Provide the (X, Y) coordinate of the cell's center where the given text is located.  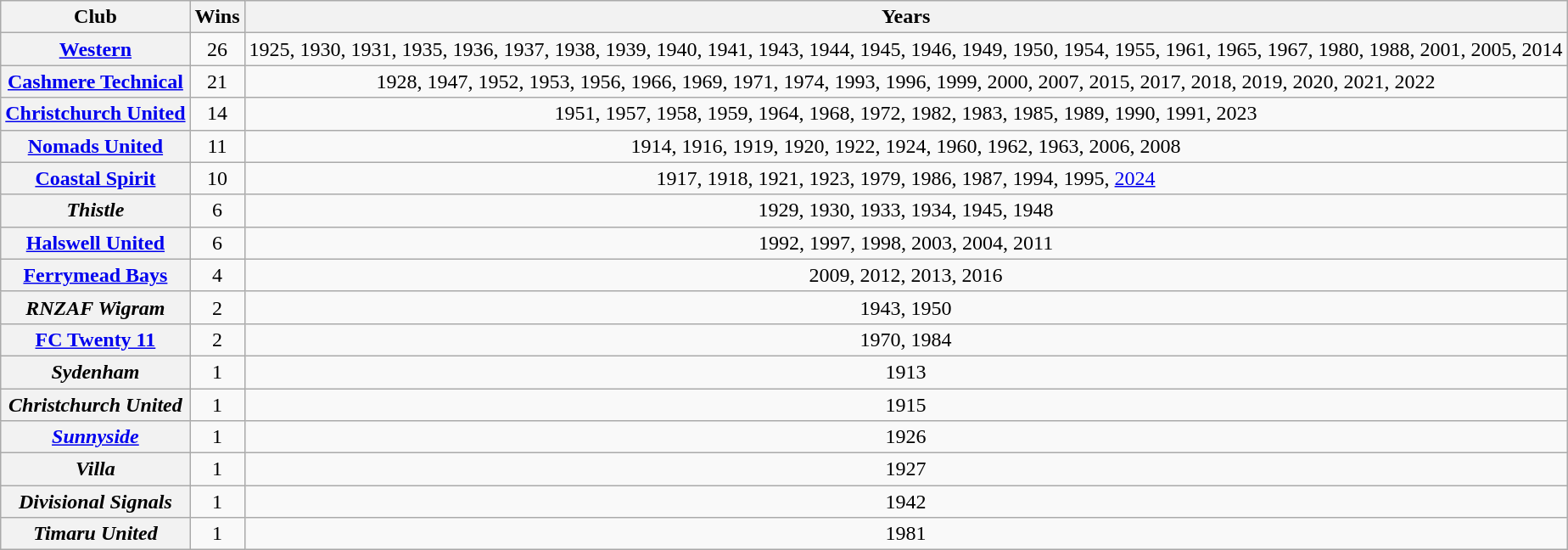
Timaru United (95, 534)
Villa (95, 469)
10 (217, 178)
1992, 1997, 1998, 2003, 2004, 2011 (906, 243)
26 (217, 49)
11 (217, 146)
1928, 1947, 1952, 1953, 1956, 1966, 1969, 1971, 1974, 1993, 1996, 1999, 2000, 2007, 2015, 2017, 2018, 2019, 2020, 2021, 2022 (906, 81)
1917, 1918, 1921, 1923, 1979, 1986, 1987, 1994, 1995, 2024 (906, 178)
21 (217, 81)
1970, 1984 (906, 340)
1943, 1950 (906, 307)
Club (95, 17)
Sydenham (95, 372)
Western (95, 49)
Cashmere Technical (95, 81)
1915 (906, 405)
14 (217, 114)
Thistle (95, 210)
Coastal Spirit (95, 178)
Halswell United (95, 243)
Ferrymead Bays (95, 275)
4 (217, 275)
Years (906, 17)
FC Twenty 11 (95, 340)
1942 (906, 502)
Sunnyside (95, 437)
Divisional Signals (95, 502)
1951, 1957, 1958, 1959, 1964, 1968, 1972, 1982, 1983, 1985, 1989, 1990, 1991, 2023 (906, 114)
1929, 1930, 1933, 1934, 1945, 1948 (906, 210)
Wins (217, 17)
Nomads United (95, 146)
RNZAF Wigram (95, 307)
1914, 1916, 1919, 1920, 1922, 1924, 1960, 1962, 1963, 2006, 2008 (906, 146)
2009, 2012, 2013, 2016 (906, 275)
1926 (906, 437)
1981 (906, 534)
1927 (906, 469)
1913 (906, 372)
